Return the (X, Y) coordinate for the center point of the cell that contains the specified text.  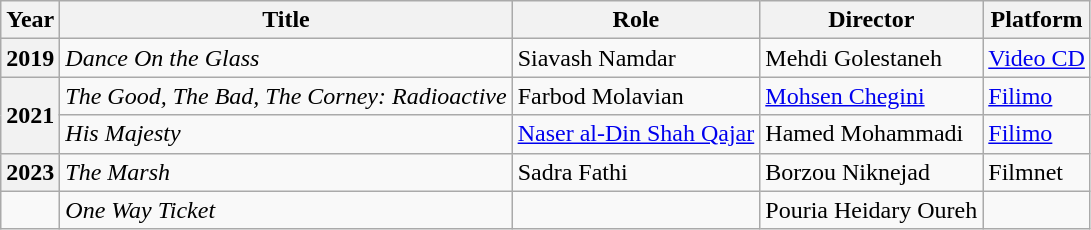
One Way Ticket (286, 210)
Platform (1037, 20)
Borzou Niknejad (872, 172)
Sadra Fathi (636, 172)
Mohsen Chegini (872, 96)
The Good, The Bad, The Corney: Radioactive (286, 96)
Year (30, 20)
2023 (30, 172)
His Majesty (286, 134)
2021 (30, 115)
2019 (30, 58)
Title (286, 20)
Role (636, 20)
Mehdi Golestaneh (872, 58)
Siavash Namdar (636, 58)
Hamed Mohammadi (872, 134)
Director (872, 20)
Naser al-Din Shah Qajar (636, 134)
Farbod Molavian (636, 96)
The Marsh (286, 172)
Filmnet (1037, 172)
Dance On the Glass (286, 58)
Video CD (1037, 58)
Pouria Heidary Oureh (872, 210)
